Scan for the cell matching the given text and deliver its (X, Y) coordinate at center. 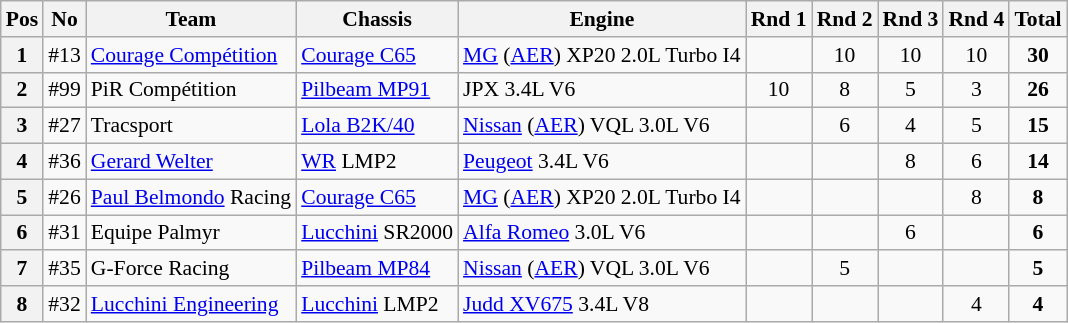
Alfa Romeo 3.0L V6 (602, 233)
1 (22, 55)
14 (1038, 162)
Rnd 1 (779, 19)
#99 (64, 90)
Total (1038, 19)
Rnd 3 (911, 19)
Tracsport (191, 126)
Pilbeam MP91 (377, 90)
Courage Compétition (191, 55)
#26 (64, 197)
Gerard Welter (191, 162)
Rnd 4 (976, 19)
#32 (64, 304)
Engine (602, 19)
WR LMP2 (377, 162)
15 (1038, 126)
2 (22, 90)
#27 (64, 126)
7 (22, 269)
Equipe Palmyr (191, 233)
Peugeot 3.4L V6 (602, 162)
26 (1038, 90)
Chassis (377, 19)
Team (191, 19)
Pos (22, 19)
Lucchini LMP2 (377, 304)
Lucchini Engineering (191, 304)
#13 (64, 55)
PiR Compétition (191, 90)
Lola B2K/40 (377, 126)
No (64, 19)
#36 (64, 162)
Paul Belmondo Racing (191, 197)
30 (1038, 55)
Lucchini SR2000 (377, 233)
JPX 3.4L V6 (602, 90)
Judd XV675 3.4L V8 (602, 304)
#31 (64, 233)
Pilbeam MP84 (377, 269)
Rnd 2 (845, 19)
G-Force Racing (191, 269)
#35 (64, 269)
